Return (x, y) of the center of cell containing provided text 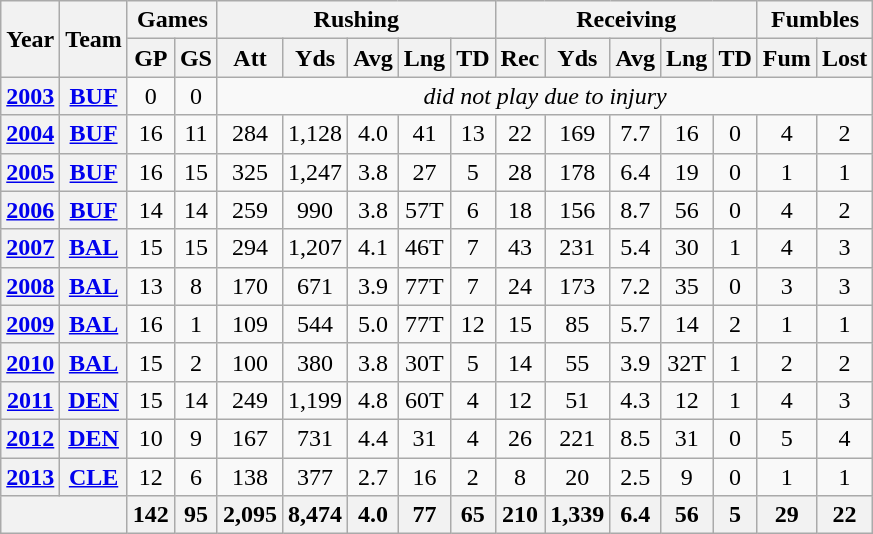
Year (30, 39)
51 (578, 400)
731 (316, 438)
did not play due to injury (544, 96)
990 (316, 210)
GP (150, 58)
18 (520, 210)
24 (520, 286)
4.4 (374, 438)
2013 (30, 477)
1,207 (316, 248)
43 (520, 248)
671 (316, 286)
Lost (844, 58)
284 (250, 134)
Att (250, 58)
8.5 (636, 438)
20 (578, 477)
Receiving (626, 20)
138 (250, 477)
4.1 (374, 248)
7.2 (636, 286)
109 (250, 324)
169 (578, 134)
377 (316, 477)
28 (520, 172)
8,474 (316, 515)
77 (424, 515)
544 (316, 324)
4.3 (636, 400)
2004 (30, 134)
CLE (94, 477)
2006 (30, 210)
Fum (786, 58)
26 (520, 438)
30 (686, 248)
30T (424, 362)
65 (473, 515)
178 (578, 172)
11 (196, 134)
2010 (30, 362)
2.5 (636, 477)
55 (578, 362)
100 (250, 362)
325 (250, 172)
5.7 (636, 324)
1,199 (316, 400)
Rec (520, 58)
2.7 (374, 477)
294 (250, 248)
Rushing (356, 20)
2,095 (250, 515)
1,339 (578, 515)
41 (424, 134)
173 (578, 286)
95 (196, 515)
35 (686, 286)
85 (578, 324)
2012 (30, 438)
2007 (30, 248)
8.7 (636, 210)
57T (424, 210)
2011 (30, 400)
156 (578, 210)
Fumbles (814, 20)
142 (150, 515)
2009 (30, 324)
32T (686, 362)
27 (424, 172)
2005 (30, 172)
170 (250, 286)
380 (316, 362)
29 (786, 515)
5.4 (636, 248)
210 (520, 515)
1,247 (316, 172)
19 (686, 172)
60T (424, 400)
4.8 (374, 400)
2003 (30, 96)
2008 (30, 286)
221 (578, 438)
1,128 (316, 134)
10 (150, 438)
GS (196, 58)
259 (250, 210)
Team (94, 39)
249 (250, 400)
7.7 (636, 134)
Games (172, 20)
5.0 (374, 324)
231 (578, 248)
46T (424, 248)
167 (250, 438)
